Detect which cell encompasses the target text, then output its (x, y) center coordinate. 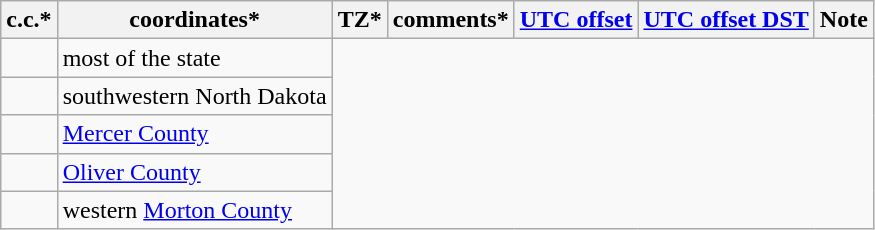
western Morton County (194, 210)
Note (844, 20)
Mercer County (194, 134)
most of the state (194, 58)
Oliver County (194, 172)
southwestern North Dakota (194, 96)
coordinates* (194, 20)
UTC offset (576, 20)
UTC offset DST (726, 20)
TZ* (360, 20)
c.c.* (29, 20)
comments* (450, 20)
